Scan for the cell matching the given text and deliver its (X, Y) coordinate at center. 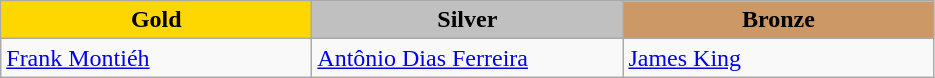
James King (778, 58)
Gold (156, 20)
Frank Montiéh (156, 58)
Antônio Dias Ferreira (468, 58)
Bronze (778, 20)
Silver (468, 20)
